Identify which cell holds the provided text, then report its [x, y] central coordinate. 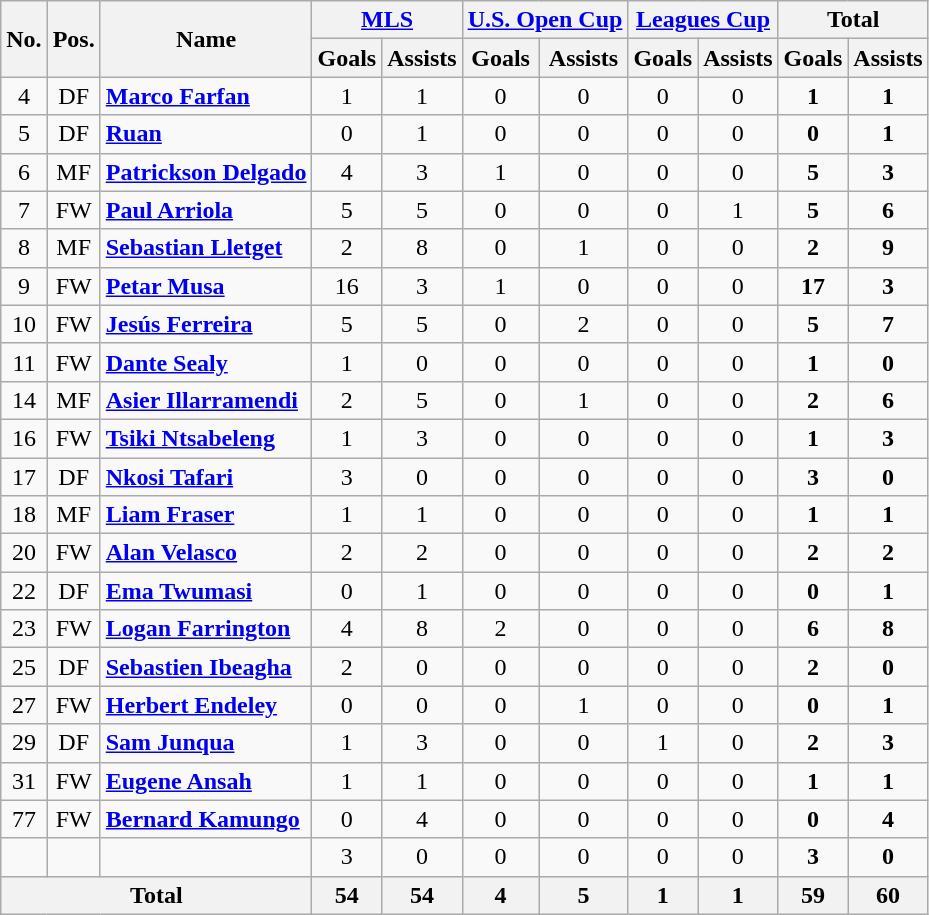
Sam Junqua [206, 743]
MLS [387, 20]
Petar Musa [206, 286]
14 [24, 400]
U.S. Open Cup [545, 20]
Sebastian Lletget [206, 248]
60 [888, 895]
Tsiki Ntsabeleng [206, 438]
Pos. [74, 39]
Bernard Kamungo [206, 819]
10 [24, 324]
No. [24, 39]
Logan Farrington [206, 629]
Paul Arriola [206, 210]
Leagues Cup [703, 20]
Asier Illarramendi [206, 400]
Patrickson Delgado [206, 172]
Ruan [206, 134]
18 [24, 515]
31 [24, 781]
Jesús Ferreira [206, 324]
22 [24, 591]
25 [24, 667]
Dante Sealy [206, 362]
Alan Velasco [206, 553]
Herbert Endeley [206, 705]
27 [24, 705]
77 [24, 819]
Name [206, 39]
11 [24, 362]
20 [24, 553]
29 [24, 743]
Sebastien Ibeagha [206, 667]
Nkosi Tafari [206, 477]
Liam Fraser [206, 515]
Eugene Ansah [206, 781]
23 [24, 629]
59 [813, 895]
Ema Twumasi [206, 591]
Marco Farfan [206, 96]
